Find where the given text appears and provide that cell's center as [x, y] coordinate. 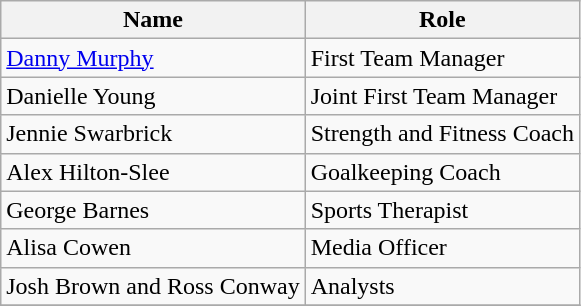
Danielle Young [153, 96]
Goalkeeping Coach [442, 172]
Analysts [442, 286]
Danny Murphy [153, 58]
First Team Manager [442, 58]
Josh Brown and Ross Conway [153, 286]
Strength and Fitness Coach [442, 134]
Alisa Cowen [153, 248]
Role [442, 20]
Name [153, 20]
Joint First Team Manager [442, 96]
Jennie Swarbrick [153, 134]
Alex Hilton-Slee [153, 172]
Sports Therapist [442, 210]
George Barnes [153, 210]
Media Officer [442, 248]
